Return the [X, Y] coordinate for the center point of the cell that contains the specified text.  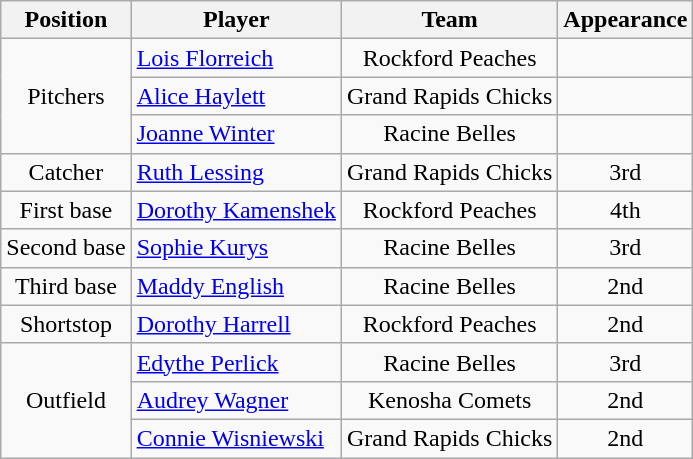
Shortstop [66, 324]
Second base [66, 248]
Catcher [66, 172]
Position [66, 20]
Pitchers [66, 96]
Maddy English [236, 286]
Ruth Lessing [236, 172]
Audrey Wagner [236, 400]
Outfield [66, 400]
4th [626, 210]
Alice Haylett [236, 96]
Team [449, 20]
Kenosha Comets [449, 400]
Sophie Kurys [236, 248]
Appearance [626, 20]
Player [236, 20]
Joanne Winter [236, 134]
Third base [66, 286]
Dorothy Harrell [236, 324]
First base [66, 210]
Lois Florreich [236, 58]
Connie Wisniewski [236, 438]
Edythe Perlick [236, 362]
Dorothy Kamenshek [236, 210]
